Locate the cell with the specified text and output its [X, Y] center coordinate. 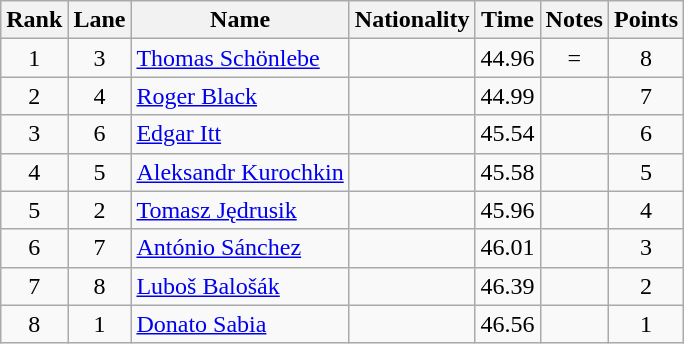
46.56 [508, 324]
Lane [100, 20]
45.54 [508, 134]
Rank [34, 20]
45.58 [508, 172]
Nationality [412, 20]
António Sánchez [240, 248]
Tomasz Jędrusik [240, 210]
Name [240, 20]
46.39 [508, 286]
Time [508, 20]
44.96 [508, 58]
Points [646, 20]
45.96 [508, 210]
Aleksandr Kurochkin [240, 172]
Notes [574, 20]
Edgar Itt [240, 134]
= [574, 58]
Thomas Schönlebe [240, 58]
46.01 [508, 248]
44.99 [508, 96]
Luboš Balošák [240, 286]
Roger Black [240, 96]
Donato Sabia [240, 324]
